Provide the [X, Y] coordinate of the cell's center where the given text is located.  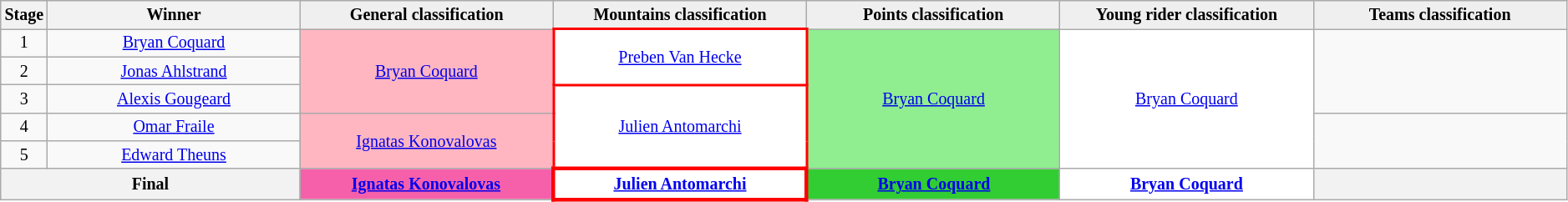
Final [150, 184]
2 [24, 72]
5 [24, 155]
Winner [174, 15]
Mountains classification [680, 15]
Preben Van Hecke [680, 57]
4 [24, 127]
Omar Fraile [174, 127]
Stage [24, 15]
1 [24, 43]
Edward Theuns [174, 155]
Points classification [934, 15]
Young rider classification [1186, 15]
Teams classification [1440, 15]
Jonas Ahlstrand [174, 72]
3 [24, 98]
General classification [426, 15]
Alexis Gougeard [174, 98]
